Search for the cell housing the specified text and yield its [x, y] center coordinate. 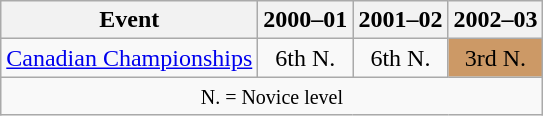
Canadian Championships [130, 58]
2001–02 [400, 20]
N. = Novice level [272, 96]
2002–03 [496, 20]
2000–01 [306, 20]
3rd N. [496, 58]
Event [130, 20]
